Locate the cell with the specified text and output its (x, y) center coordinate. 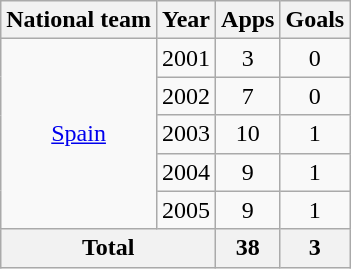
Spain (79, 134)
National team (79, 20)
2003 (186, 134)
Apps (248, 20)
Total (108, 248)
Year (186, 20)
10 (248, 134)
7 (248, 96)
2004 (186, 172)
38 (248, 248)
2005 (186, 210)
Goals (315, 20)
2002 (186, 96)
2001 (186, 58)
